Search for the cell housing the specified text and yield its (X, Y) center coordinate. 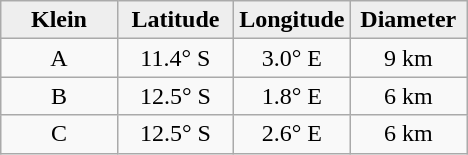
Diameter (408, 20)
2.6° E (292, 134)
Longitude (292, 20)
A (59, 58)
9 km (408, 58)
Latitude (175, 20)
11.4° S (175, 58)
B (59, 96)
Klein (59, 20)
C (59, 134)
3.0° E (292, 58)
1.8° E (292, 96)
